Search for the cell housing the specified text and yield its (x, y) center coordinate. 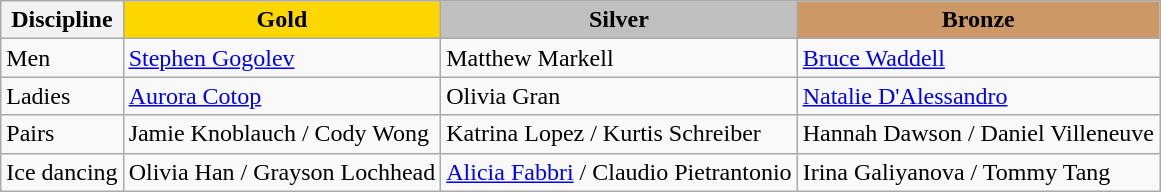
Ice dancing (62, 172)
Olivia Han / Grayson Lochhead (282, 172)
Ladies (62, 96)
Matthew Markell (619, 58)
Discipline (62, 20)
Silver (619, 20)
Hannah Dawson / Daniel Villeneuve (978, 134)
Alicia Fabbri / Claudio Pietrantonio (619, 172)
Irina Galiyanova / Tommy Tang (978, 172)
Bruce Waddell (978, 58)
Jamie Knoblauch / Cody Wong (282, 134)
Katrina Lopez / Kurtis Schreiber (619, 134)
Olivia Gran (619, 96)
Aurora Cotop (282, 96)
Bronze (978, 20)
Natalie D'Alessandro (978, 96)
Men (62, 58)
Gold (282, 20)
Stephen Gogolev (282, 58)
Pairs (62, 134)
